Provide the [x, y] coordinate of the cell's center where the given text is located.  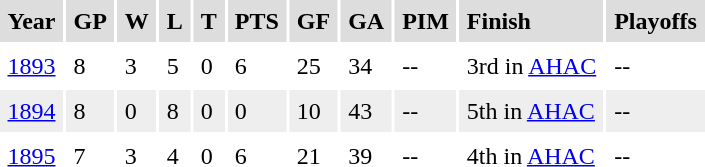
3rd in AHAC [531, 66]
25 [313, 66]
L [174, 21]
6 [256, 66]
Playoffs [656, 21]
PTS [256, 21]
GF [313, 21]
34 [366, 66]
GP [90, 21]
1894 [32, 111]
T [208, 21]
3 [136, 66]
W [136, 21]
Year [32, 21]
5 [174, 66]
5th in AHAC [531, 111]
10 [313, 111]
1893 [32, 66]
PIM [426, 21]
43 [366, 111]
Finish [531, 21]
GA [366, 21]
